From the cell containing the given text, extract its center point as [x, y] coordinate. 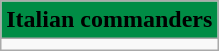
Italian commanders [110, 20]
